Identify which cell holds the provided text, then report its [X, Y] central coordinate. 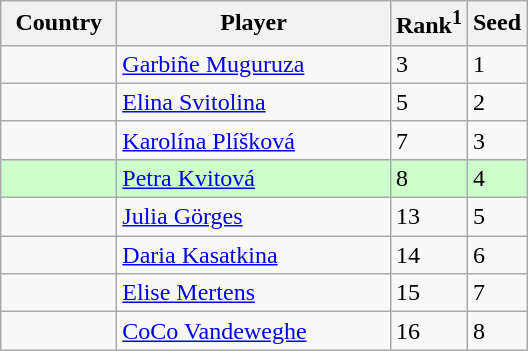
6 [496, 255]
13 [428, 217]
16 [428, 331]
Rank1 [428, 24]
Player [254, 24]
Petra Kvitová [254, 178]
Elise Mertens [254, 293]
Garbiñe Muguruza [254, 64]
15 [428, 293]
CoCo Vandeweghe [254, 331]
4 [496, 178]
Elina Svitolina [254, 102]
2 [496, 102]
Country [59, 24]
Seed [496, 24]
Daria Kasatkina [254, 255]
Karolína Plíšková [254, 140]
Julia Görges [254, 217]
14 [428, 255]
1 [496, 64]
